Return [x, y] of the center of cell containing provided text 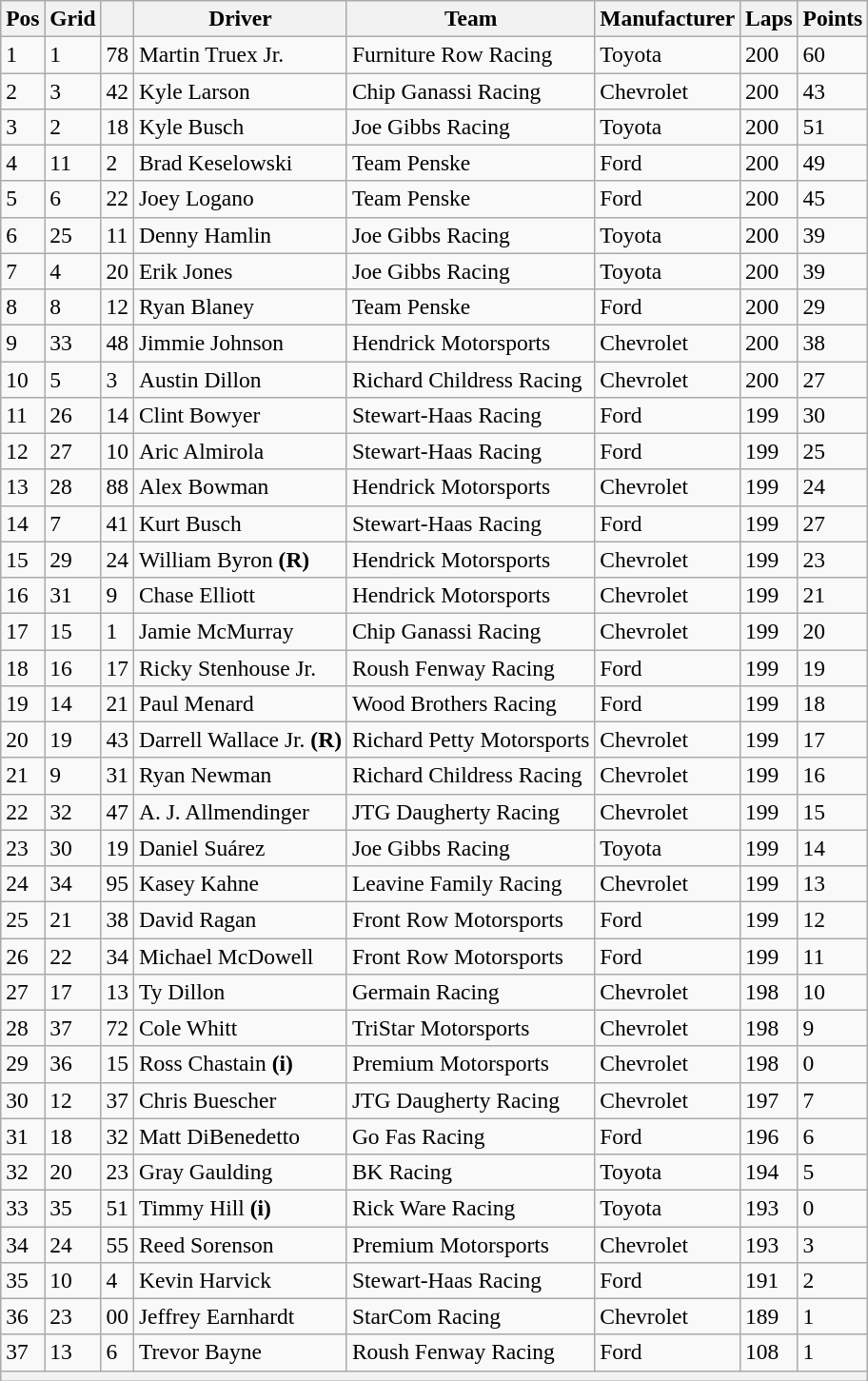
Jeffrey Earnhardt [240, 1316]
BK Racing [470, 1172]
Driver [240, 18]
Jimmie Johnson [240, 343]
49 [833, 163]
Daniel Suárez [240, 848]
88 [117, 487]
Matt DiBenedetto [240, 1136]
Rick Ware Racing [470, 1208]
45 [833, 199]
Go Fas Racing [470, 1136]
Ryan Newman [240, 776]
Timmy Hill (i) [240, 1208]
Ryan Blaney [240, 306]
95 [117, 883]
Leavine Family Racing [470, 883]
196 [769, 1136]
47 [117, 812]
Pos [23, 18]
Clint Bowyer [240, 415]
60 [833, 54]
42 [117, 90]
Erik Jones [240, 271]
Kurt Busch [240, 523]
StarCom Racing [470, 1316]
194 [769, 1172]
Cole Whitt [240, 1028]
Grid [72, 18]
Kasey Kahne [240, 883]
Wood Brothers Racing [470, 703]
41 [117, 523]
Kyle Larson [240, 90]
William Byron (R) [240, 560]
Richard Petty Motorsports [470, 740]
Aric Almirola [240, 451]
189 [769, 1316]
Michael McDowell [240, 956]
Chase Elliott [240, 595]
Kevin Harvick [240, 1280]
Manufacturer [668, 18]
108 [769, 1352]
David Ragan [240, 919]
Ross Chastain (i) [240, 1064]
Joey Logano [240, 199]
Martin Truex Jr. [240, 54]
Reed Sorenson [240, 1244]
72 [117, 1028]
48 [117, 343]
Team [470, 18]
Chris Buescher [240, 1100]
Furniture Row Racing [470, 54]
00 [117, 1316]
Points [833, 18]
197 [769, 1100]
78 [117, 54]
55 [117, 1244]
Ty Dillon [240, 992]
Brad Keselowski [240, 163]
Alex Bowman [240, 487]
A. J. Allmendinger [240, 812]
Darrell Wallace Jr. (R) [240, 740]
Kyle Busch [240, 127]
191 [769, 1280]
TriStar Motorsports [470, 1028]
Gray Gaulding [240, 1172]
Paul Menard [240, 703]
Germain Racing [470, 992]
Trevor Bayne [240, 1352]
Jamie McMurray [240, 631]
Austin Dillon [240, 379]
Ricky Stenhouse Jr. [240, 667]
Laps [769, 18]
Denny Hamlin [240, 235]
